From the cell containing the given text, extract its center point as [X, Y] coordinate. 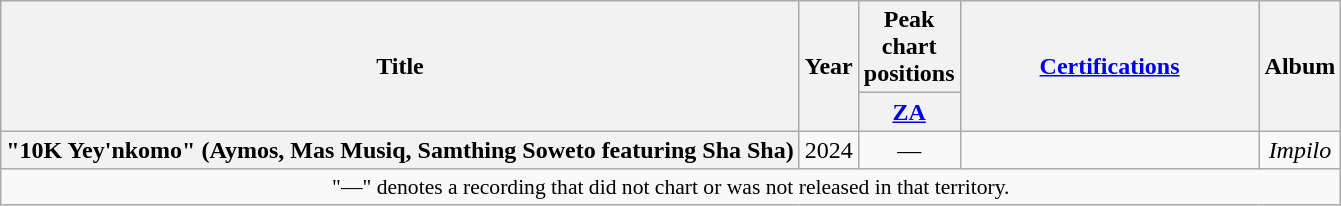
Impilo [1300, 150]
Certifications [1110, 66]
ZA [909, 112]
"—" denotes a recording that did not chart or was not released in that territory. [671, 187]
Year [828, 66]
2024 [828, 150]
Peak chart positions [909, 47]
Album [1300, 66]
Title [400, 66]
— [909, 150]
"10K Yey'nkomo" (Aymos, Mas Musiq, Samthing Soweto featuring Sha Sha) [400, 150]
